Pinpoint the cell where the given text exists, returning its (x, y) midpoint coordinate. 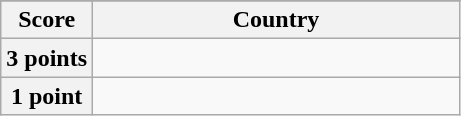
1 point (47, 96)
3 points (47, 58)
Score (47, 20)
Country (276, 20)
